Detect which cell encompasses the target text, then output its [x, y] center coordinate. 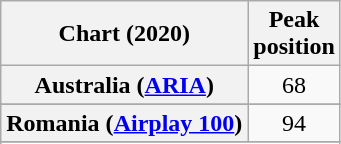
Australia (ARIA) [124, 85]
Romania (Airplay 100) [124, 123]
Peakposition [294, 34]
Chart (2020) [124, 34]
68 [294, 85]
94 [294, 123]
